Provide the [X, Y] coordinate of the cell's center where the given text is located.  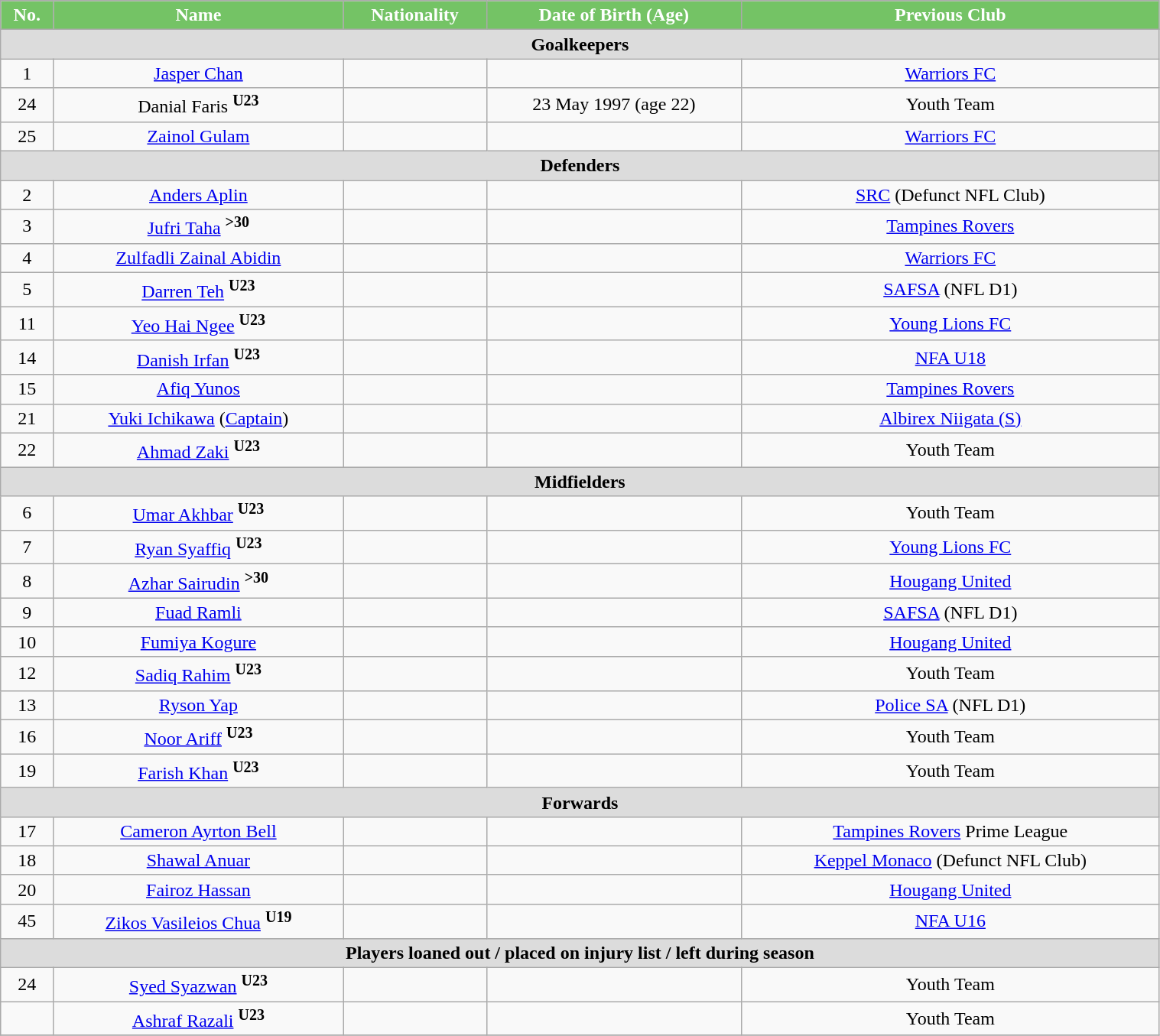
Fumiya Kogure [199, 641]
22 [28, 450]
Yeo Hai Ngee U23 [199, 324]
Fairoz Hassan [199, 889]
Keppel Monaco (Defunct NFL Club) [950, 860]
11 [28, 324]
Ashraf Razali U23 [199, 1018]
Date of Birth (Age) [614, 15]
6 [28, 514]
20 [28, 889]
10 [28, 641]
4 [28, 258]
Jasper Chan [199, 73]
SRC (Defunct NFL Club) [950, 195]
Shawal Anuar [199, 860]
45 [28, 921]
Ryson Yap [199, 705]
5 [28, 289]
Police SA (NFL D1) [950, 705]
Fuad Ramli [199, 612]
Forwards [580, 802]
Umar Akhbar U23 [199, 514]
8 [28, 581]
Zainol Gulam [199, 136]
13 [28, 705]
2 [28, 195]
Zikos Vasileios Chua U19 [199, 921]
Cameron Ayrton Bell [199, 831]
14 [28, 358]
Albirex Niigata (S) [950, 418]
21 [28, 418]
Goalkeepers [580, 44]
Farish Khan U23 [199, 771]
Azhar Sairudin >30 [199, 581]
12 [28, 673]
Danial Faris U23 [199, 106]
Darren Teh U23 [199, 289]
Ryan Syaffiq U23 [199, 547]
25 [28, 136]
Tampines Rovers Prime League [950, 831]
9 [28, 612]
18 [28, 860]
Defenders [580, 166]
Yuki Ichikawa (Captain) [199, 418]
Name [199, 15]
1 [28, 73]
NFA U18 [950, 358]
7 [28, 547]
NFA U16 [950, 921]
17 [28, 831]
Danish Irfan U23 [199, 358]
No. [28, 15]
Syed Syazwan U23 [199, 985]
Previous Club [950, 15]
Ahmad Zaki U23 [199, 450]
Zulfadli Zainal Abidin [199, 258]
Noor Ariff U23 [199, 737]
3 [28, 226]
Midfielders [580, 482]
Nationality [414, 15]
Sadiq Rahim U23 [199, 673]
15 [28, 389]
16 [28, 737]
19 [28, 771]
Afiq Yunos [199, 389]
23 May 1997 (age 22) [614, 106]
Players loaned out / placed on injury list / left during season [580, 953]
Anders Aplin [199, 195]
Jufri Taha >30 [199, 226]
